Return (X, Y) of the center of cell containing provided text 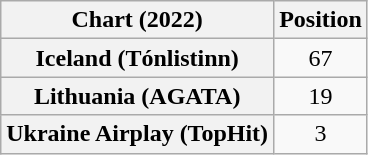
67 (321, 58)
Chart (2022) (138, 20)
Ukraine Airplay (TopHit) (138, 134)
19 (321, 96)
Iceland (Tónlistinn) (138, 58)
Lithuania (AGATA) (138, 96)
Position (321, 20)
3 (321, 134)
